Extract the (x, y) coordinate from the center of the cell holding the provided text.  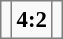
4:2 (32, 20)
